Pinpoint the cell where the given text exists, returning its (X, Y) midpoint coordinate. 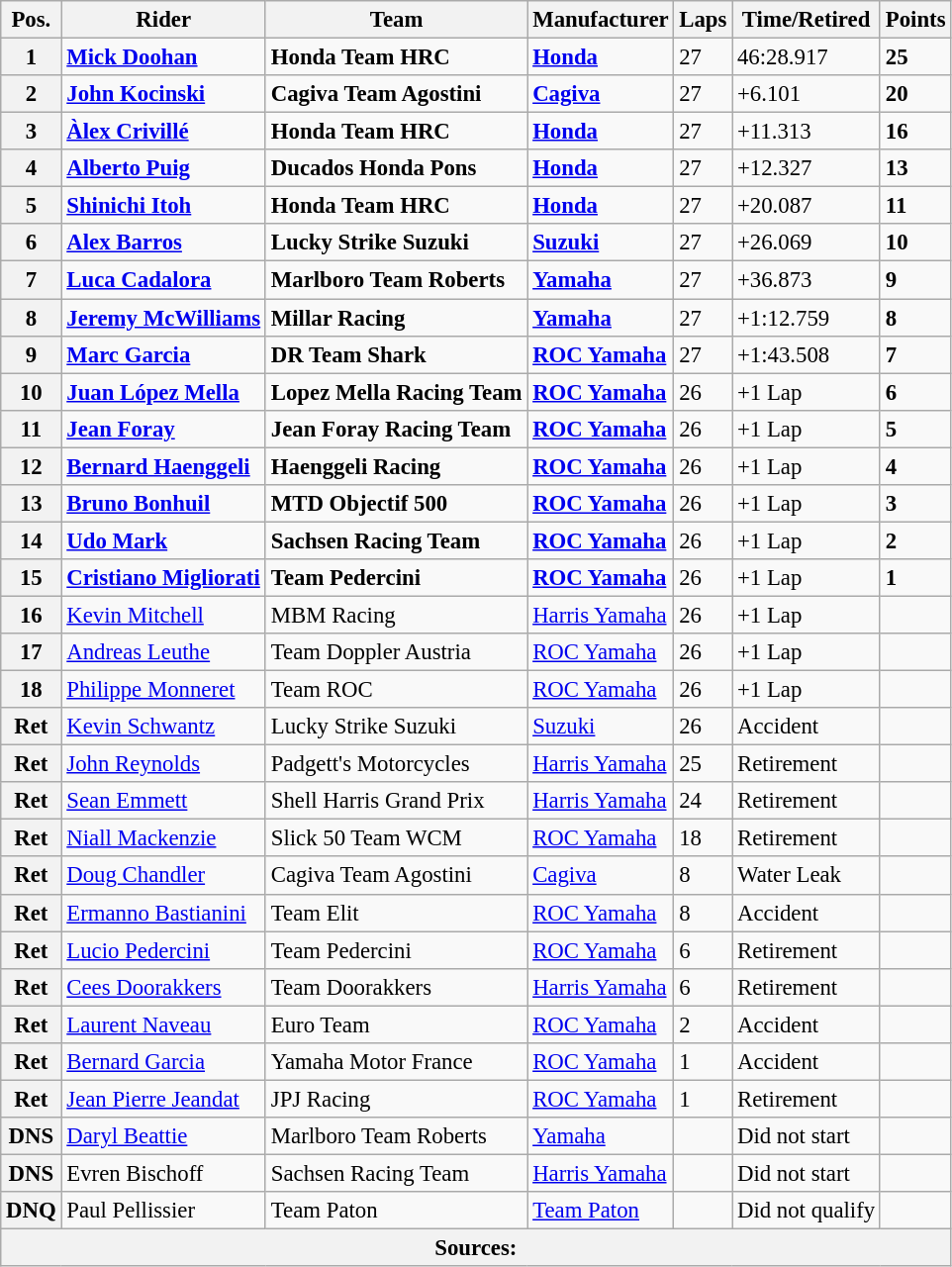
Water Leak (807, 876)
Andreas Leuthe (164, 652)
Sources: (476, 1248)
46:28.917 (807, 57)
+1:12.759 (807, 318)
+11.313 (807, 132)
Jeremy McWilliams (164, 318)
John Kocinski (164, 94)
Marc Garcia (164, 354)
Lopez Mella Racing Team (396, 392)
Daryl Beattie (164, 1136)
17 (32, 652)
Àlex Crivillé (164, 132)
Ducados Honda Pons (396, 168)
Luca Cadalora (164, 280)
Time/Retired (807, 20)
Team Doorakkers (396, 987)
Millar Racing (396, 318)
+1:43.508 (807, 354)
Slick 50 Team WCM (396, 838)
+12.327 (807, 168)
Did not qualify (807, 1211)
Evren Bischoff (164, 1173)
Niall Mackenzie (164, 838)
Shell Harris Grand Prix (396, 801)
Padgett's Motorcycles (396, 764)
Yamaha Motor France (396, 1062)
DNQ (32, 1211)
Points (914, 20)
Bernard Haenggeli (164, 466)
Laurent Naveau (164, 1024)
Team Elit (396, 913)
Rider (164, 20)
DR Team Shark (396, 354)
Team Doppler Austria (396, 652)
Alex Barros (164, 243)
Jean Foray Racing Team (396, 429)
Jean Foray (164, 429)
Euro Team (396, 1024)
Shinichi Itoh (164, 206)
14 (32, 540)
Cristiano Migliorati (164, 578)
+36.873 (807, 280)
24 (703, 801)
Sean Emmett (164, 801)
Lucio Pedercini (164, 950)
+6.101 (807, 94)
+20.087 (807, 206)
Kevin Mitchell (164, 615)
Paul Pellissier (164, 1211)
Kevin Schwantz (164, 727)
Team ROC (396, 690)
12 (32, 466)
15 (32, 578)
Bernard Garcia (164, 1062)
Laps (703, 20)
Cees Doorakkers (164, 987)
Haenggeli Racing (396, 466)
Team (396, 20)
MBM Racing (396, 615)
Philippe Monneret (164, 690)
MTD Objectif 500 (396, 504)
Alberto Puig (164, 168)
+26.069 (807, 243)
Doug Chandler (164, 876)
JPJ Racing (396, 1099)
Pos. (32, 20)
20 (914, 94)
Bruno Bonhuil (164, 504)
Mick Doohan (164, 57)
Jean Pierre Jeandat (164, 1099)
John Reynolds (164, 764)
Manufacturer (601, 20)
Juan López Mella (164, 392)
Ermanno Bastianini (164, 913)
Udo Mark (164, 540)
